Search for the cell housing the specified text and yield its (X, Y) center coordinate. 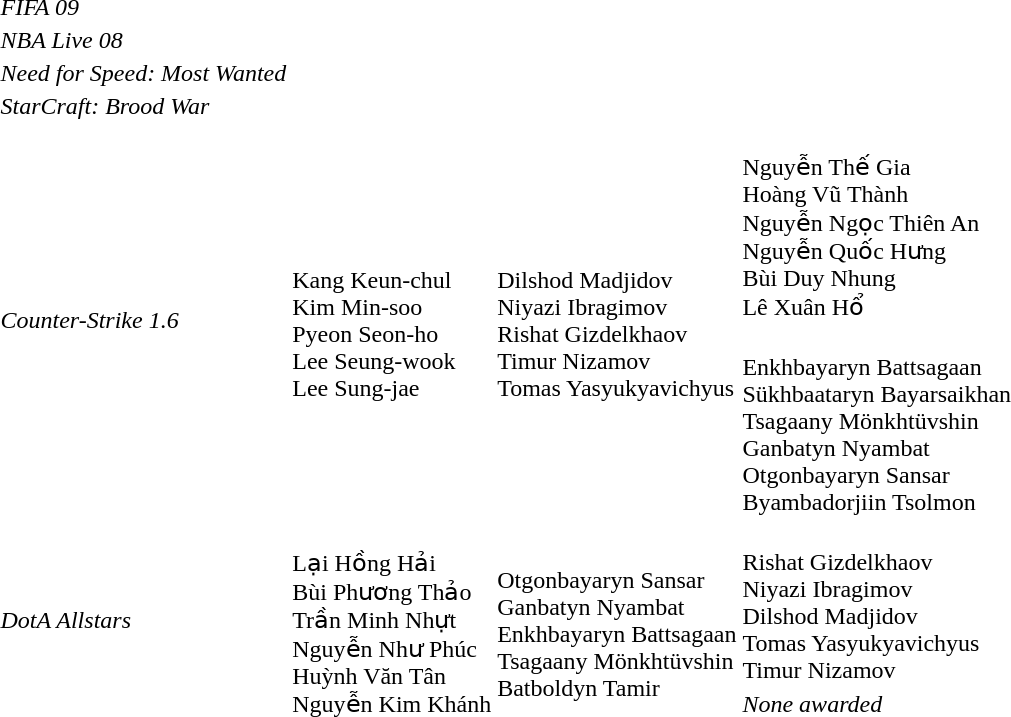
Kang Keun-chulKim Min-sooPyeon Seon-hoLee Seung-wookLee Sung-jae (392, 320)
Dilshod MadjidovNiyazi IbragimovRishat GizdelkhaovTimur NizamovTomas Yasyukyavichyus (617, 320)
